Extract the (x, y) coordinate from the center of the cell holding the provided text.  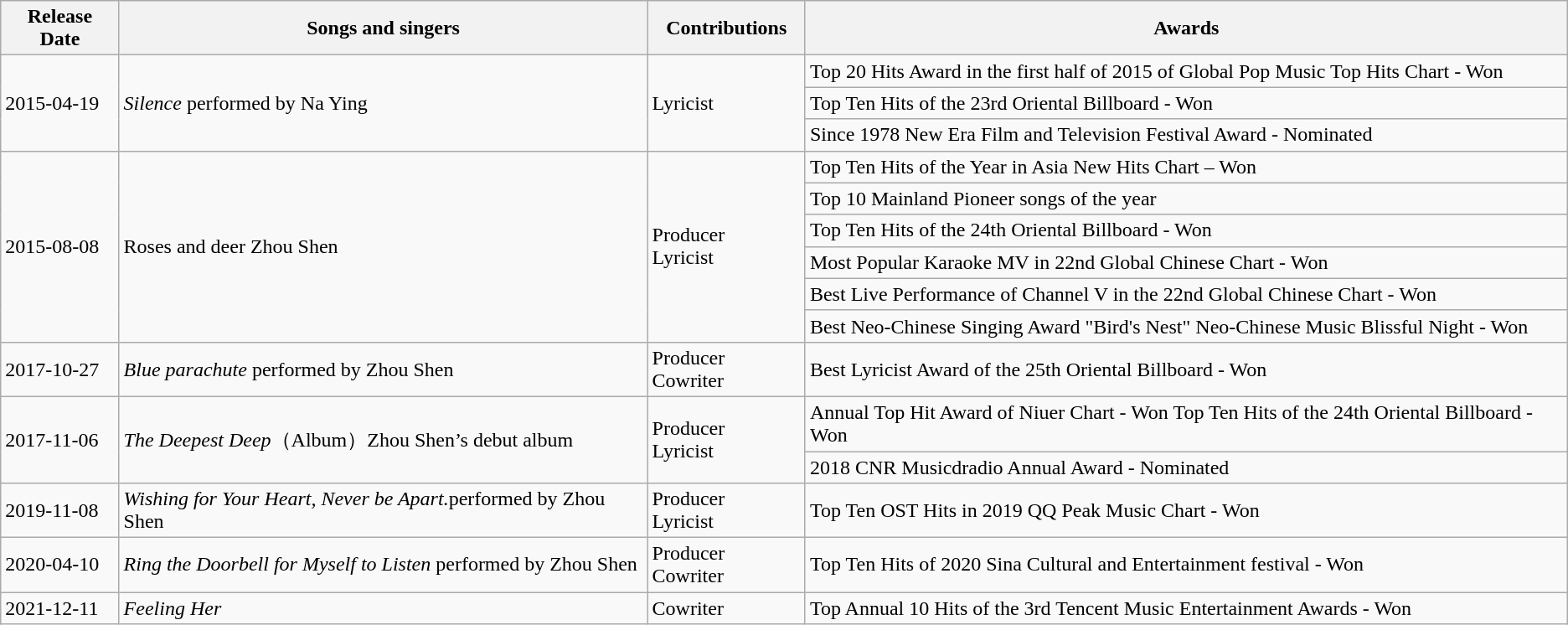
Silence performed by Na Ying (384, 103)
2015-04-19 (60, 103)
Top Ten Hits of the 23rd Oriental Billboard - Won (1186, 103)
Top Annual 10 Hits of the 3rd Tencent Music Entertainment Awards - Won (1186, 608)
2015-08-08 (60, 246)
2020-04-10 (60, 565)
2021-12-11 (60, 608)
Top Ten Hits of 2020 Sina Cultural and Entertainment festival - Won (1186, 565)
2019-11-08 (60, 511)
Blue parachute performed by Zhou Shen (384, 369)
Most Popular Karaoke MV in 22nd Global Chinese Chart - Won (1186, 262)
Wishing for Your Heart, Never be Apart.performed by Zhou Shen (384, 511)
Top 20 Hits Award in the first half of 2015 of Global Pop Music Top Hits Chart - Won (1186, 71)
Ring the Doorbell for Myself to Listen performed by Zhou Shen (384, 565)
ProducerCowriter (726, 565)
Annual Top Hit Award of Niuer Chart - Won Top Ten Hits of the 24th Oriental Billboard - Won (1186, 424)
Contributions (726, 28)
Songs and singers (384, 28)
Since 1978 New Era Film and Television Festival Award - Nominated (1186, 135)
The Deepest Deep（Album）Zhou Shen’s debut album (384, 439)
Release Date (60, 28)
Awards (1186, 28)
Producer Cowriter (726, 369)
Best Neo-Chinese Singing Award "Bird's Nest" Neo-Chinese Music Blissful Night - Won (1186, 326)
Top Ten Hits of the Year in Asia New Hits Chart – Won (1186, 167)
Top Ten Hits of the 24th Oriental Billboard - Won (1186, 230)
2018 CNR Musicdradio Annual Award - Nominated (1186, 467)
Feeling Her (384, 608)
Lyricist (726, 103)
2017-11-06 (60, 439)
Top Ten OST Hits in 2019 QQ Peak Music Chart - Won (1186, 511)
Roses and deer Zhou Shen (384, 246)
Best Lyricist Award of the 25th Oriental Billboard - Won (1186, 369)
Cowriter (726, 608)
2017-10-27 (60, 369)
Top 10 Mainland Pioneer songs of the year (1186, 199)
Best Live Performance of Channel V in the 22nd Global Chinese Chart - Won (1186, 294)
